For the text-containing cell, return its midpoint in [x, y] coordinate format. 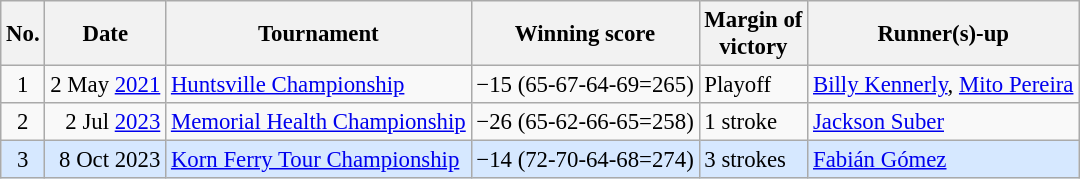
2 Jul 2023 [106, 122]
No. [23, 34]
1 stroke [754, 122]
Tournament [318, 34]
−14 (72-70-64-68=274) [585, 160]
1 [23, 85]
2 May 2021 [106, 85]
Memorial Health Championship [318, 122]
3 [23, 160]
Margin ofvictory [754, 34]
Jackson Suber [944, 122]
Runner(s)-up [944, 34]
Playoff [754, 85]
−26 (65-62-66-65=258) [585, 122]
3 strokes [754, 160]
Winning score [585, 34]
Huntsville Championship [318, 85]
−15 (65-67-64-69=265) [585, 85]
Korn Ferry Tour Championship [318, 160]
Fabián Gómez [944, 160]
2 [23, 122]
Billy Kennerly, Mito Pereira [944, 85]
8 Oct 2023 [106, 160]
Date [106, 34]
